Pinpoint the cell where the given text exists, returning its [x, y] midpoint coordinate. 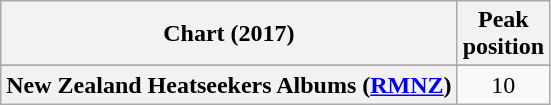
Chart (2017) [229, 34]
New Zealand Heatseekers Albums (RMNZ) [229, 85]
Peak position [503, 34]
10 [503, 85]
